Return the (X, Y) coordinate for the center point of the cell that contains the specified text.  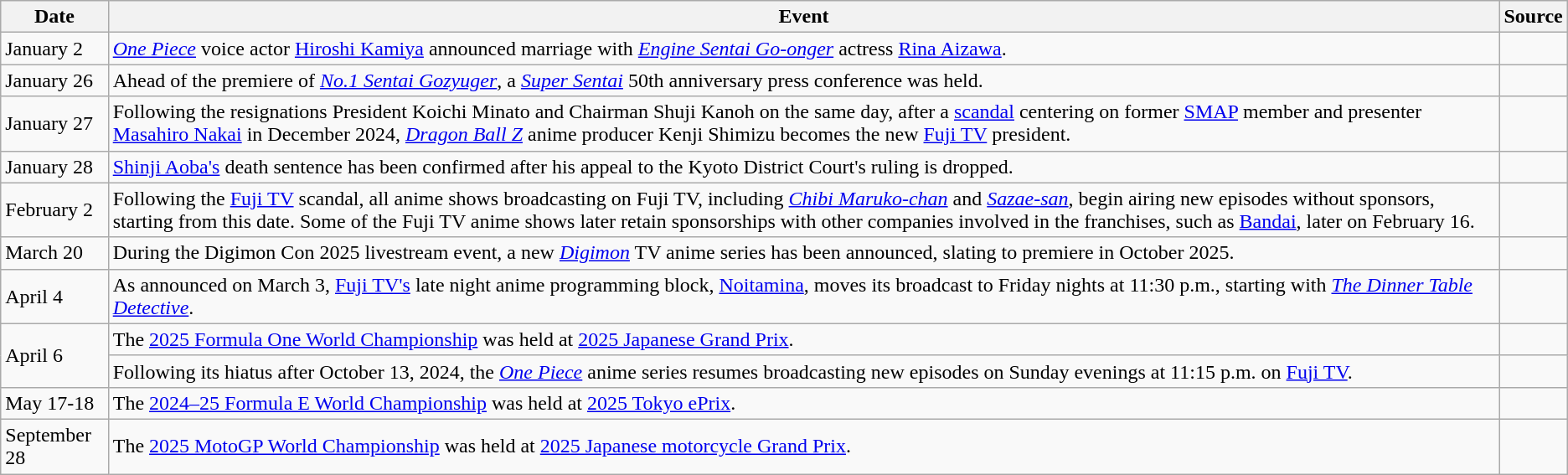
Event (804, 17)
The 2024–25 Formula E World Championship was held at 2025 Tokyo ePrix. (804, 403)
January 2 (54, 49)
January 26 (54, 80)
April 6 (54, 355)
September 28 (54, 446)
Ahead of the premiere of No.1 Sentai Gozyuger, a Super Sentai 50th anniversary press conference was held. (804, 80)
March 20 (54, 253)
The 2025 MotoGP World Championship was held at 2025 Japanese motorcycle Grand Prix. (804, 446)
January 28 (54, 167)
Date (54, 17)
One Piece voice actor Hiroshi Kamiya announced marriage with Engine Sentai Go-onger actress Rina Aizawa. (804, 49)
Source (1533, 17)
January 27 (54, 124)
The 2025 Formula One World Championship was held at 2025 Japanese Grand Prix. (804, 339)
February 2 (54, 209)
Shinji Aoba's death sentence has been confirmed after his appeal to the Kyoto District Court's ruling is dropped. (804, 167)
During the Digimon Con 2025 livestream event, a new Digimon TV anime series has been announced, slating to premiere in October 2025. (804, 253)
May 17-18 (54, 403)
April 4 (54, 297)
